Scan for the cell matching the given text and deliver its (X, Y) coordinate at center. 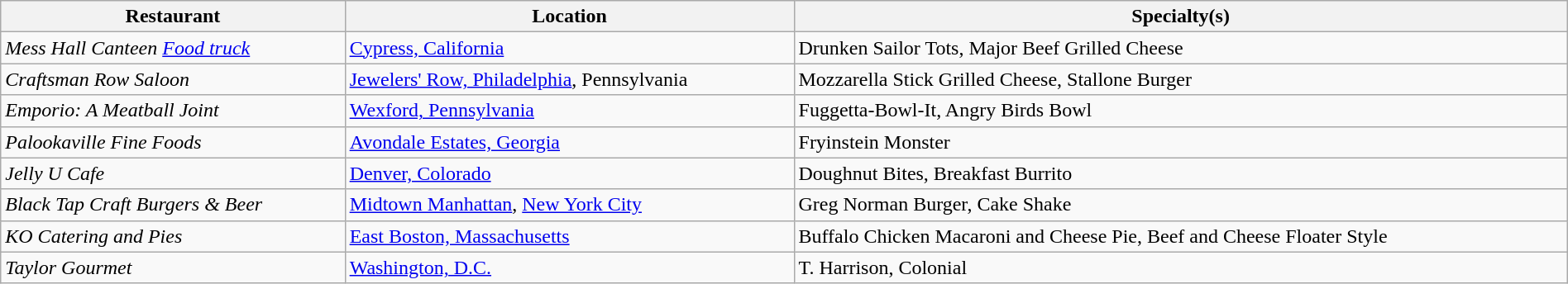
Mozzarella Stick Grilled Cheese, Stallone Burger (1181, 79)
Fuggetta-Bowl-It, Angry Birds Bowl (1181, 111)
KO Catering and Pies (173, 236)
Location (569, 17)
Cypress, California (569, 48)
Wexford, Pennsylvania (569, 111)
Washington, D.C. (569, 267)
Drunken Sailor Tots, Major Beef Grilled Cheese (1181, 48)
Mess Hall Canteen Food truck (173, 48)
Fryinstein Monster (1181, 142)
Emporio: A Meatball Joint (173, 111)
Craftsman Row Saloon (173, 79)
Greg Norman Burger, Cake Shake (1181, 205)
Denver, Colorado (569, 173)
East Boston, Massachusetts (569, 236)
Avondale Estates, Georgia (569, 142)
Taylor Gourmet (173, 267)
Black Tap Craft Burgers & Beer (173, 205)
Doughnut Bites, Breakfast Burrito (1181, 173)
Jelly U Cafe (173, 173)
Specialty(s) (1181, 17)
Jewelers' Row, Philadelphia, Pennsylvania (569, 79)
Buffalo Chicken Macaroni and Cheese Pie, Beef and Cheese Floater Style (1181, 236)
T. Harrison, Colonial (1181, 267)
Restaurant (173, 17)
Palookaville Fine Foods (173, 142)
Midtown Manhattan, New York City (569, 205)
